Detect which cell encompasses the target text, then output its (x, y) center coordinate. 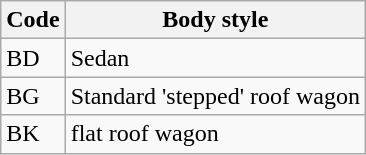
Body style (215, 20)
BG (33, 96)
BD (33, 58)
Code (33, 20)
Standard 'stepped' roof wagon (215, 96)
Sedan (215, 58)
BK (33, 134)
flat roof wagon (215, 134)
